Pinpoint the cell where the given text exists, returning its [X, Y] midpoint coordinate. 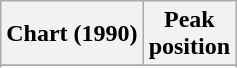
Peakposition [189, 34]
Chart (1990) [72, 34]
